Scan for the cell matching the given text and deliver its [x, y] coordinate at center. 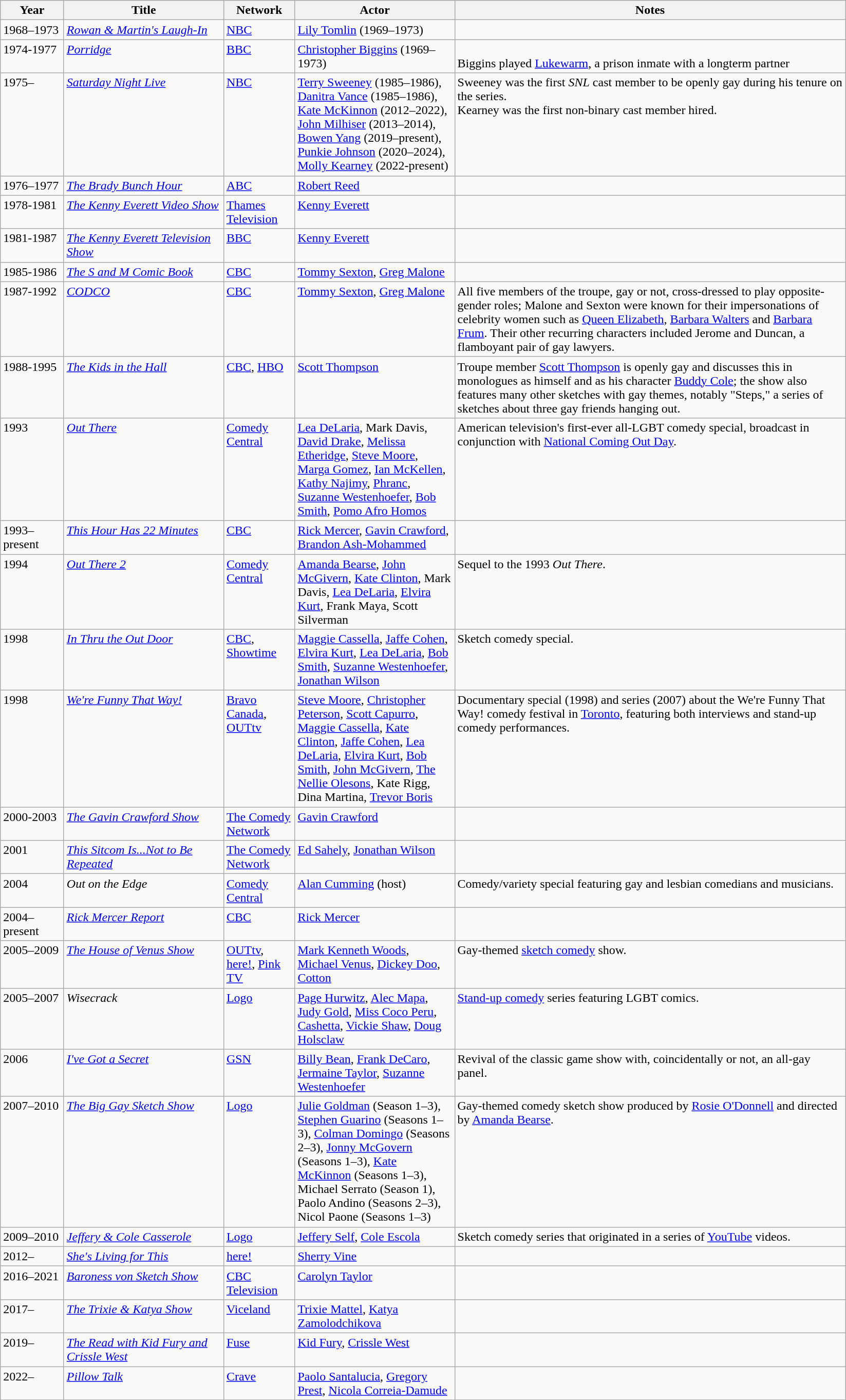
CBC Television [259, 1282]
Alan Cumming (host) [375, 891]
1985-1986 [32, 272]
Crave [259, 1383]
2005–2009 [32, 964]
CODCO [144, 319]
Thames Television [259, 212]
Title [144, 10]
Rick Mercer, Gavin Crawford, Brandon Ash-Mohammed [375, 537]
Billy Bean, Frank DeCaro, Jermaine Taylor, Suzanne Westenhoefer [375, 1073]
The Read with Kid Fury and Crissle West [144, 1349]
Rick Mercer Report [144, 924]
here! [259, 1256]
Out There [144, 469]
1994 [32, 591]
The Big Gay Sketch Show [144, 1162]
Viceland [259, 1316]
Year [32, 10]
1987-1992 [32, 319]
2000-2003 [32, 824]
Paolo Santalucia, Gregory Prest, Nicola Correia-Damude [375, 1383]
Porridge [144, 57]
Ed Sahely, Jonathan Wilson [375, 857]
1993 [32, 469]
2007–2010 [32, 1162]
1976–1977 [32, 185]
Rowan & Martin's Laugh-In [144, 30]
2006 [32, 1073]
1975– [32, 124]
Saturday Night Live [144, 124]
ABC [259, 185]
1981-1987 [32, 246]
Amanda Bearse, John McGivern, Kate Clinton, Mark Davis, Lea DeLaria, Elvira Kurt, Frank Maya, Scott Silverman [375, 591]
Fuse [259, 1349]
She's Living for This [144, 1256]
2004–present [32, 924]
The Kenny Everett Television Show [144, 246]
2009–2010 [32, 1237]
Wisecrack [144, 1018]
2004 [32, 891]
Rick Mercer [375, 924]
Gay-themed sketch comedy show. [650, 964]
Actor [375, 10]
OUTtv, here!, Pink TV [259, 964]
2016–2021 [32, 1282]
1978-1981 [32, 212]
CBC, HBO [259, 387]
Gavin Crawford [375, 824]
Sketch comedy series that originated in a series of YouTube videos. [650, 1237]
Mark Kenneth Woods, Michael Venus, Dickey Doo, Cotton [375, 964]
2005–2007 [32, 1018]
2001 [32, 857]
Sweeney was the first SNL cast member to be openly gay during his tenure on the series.Kearney was the first non-binary cast member hired. [650, 124]
2022– [32, 1383]
Carolyn Taylor [375, 1282]
1974-1977 [32, 57]
Jeffery Self, Cole Escola [375, 1237]
Sherry Vine [375, 1256]
Out on the Edge [144, 891]
Christopher Biggins (1969–1973) [375, 57]
Revival of the classic game show with, coincidentally or not, an all-gay panel. [650, 1073]
CBC, Showtime [259, 660]
Baroness von Sketch Show [144, 1282]
I've Got a Secret [144, 1073]
The Gavin Crawford Show [144, 824]
This Sitcom Is...Not to Be Repeated [144, 857]
Robert Reed [375, 185]
American television's first-ever all-LGBT comedy special, broadcast in conjunction with National Coming Out Day. [650, 469]
Lily Tomlin (1969–1973) [375, 30]
The Brady Bunch Hour [144, 185]
Notes [650, 10]
Gay-themed comedy sketch show produced by Rosie O'Donnell and directed by Amanda Bearse. [650, 1162]
The Trixie & Katya Show [144, 1316]
The S and M Comic Book [144, 272]
Maggie Cassella, Jaffe Cohen, Elvira Kurt, Lea DeLaria, Bob Smith, Suzanne Westenhoefer, Jonathan Wilson [375, 660]
1988-1995 [32, 387]
The Kenny Everett Video Show [144, 212]
Pillow Talk [144, 1383]
2012– [32, 1256]
This Hour Has 22 Minutes [144, 537]
Bravo Canada, OUTtv [259, 749]
The House of Venus Show [144, 964]
Trixie Mattel, Katya Zamolodchikova [375, 1316]
We're Funny That Way! [144, 749]
Out There 2 [144, 591]
The Kids in the Hall [144, 387]
Comedy/variety special featuring gay and lesbian comedians and musicians. [650, 891]
Sketch comedy special. [650, 660]
2017– [32, 1316]
GSN [259, 1073]
In Thru the Out Door [144, 660]
2019– [32, 1349]
Jeffery & Cole Casserole [144, 1237]
Stand-up comedy series featuring LGBT comics. [650, 1018]
1993–present [32, 537]
Network [259, 10]
Scott Thompson [375, 387]
Sequel to the 1993 Out There. [650, 591]
1968–1973 [32, 30]
Page Hurwitz, Alec Mapa, Judy Gold, Miss Coco Peru, Cashetta, Vickie Shaw, Doug Holsclaw [375, 1018]
Biggins played Lukewarm, a prison inmate with a longterm partner [650, 57]
Kid Fury, Crissle West [375, 1349]
